Locate the cell with the specified text and output its (X, Y) center coordinate. 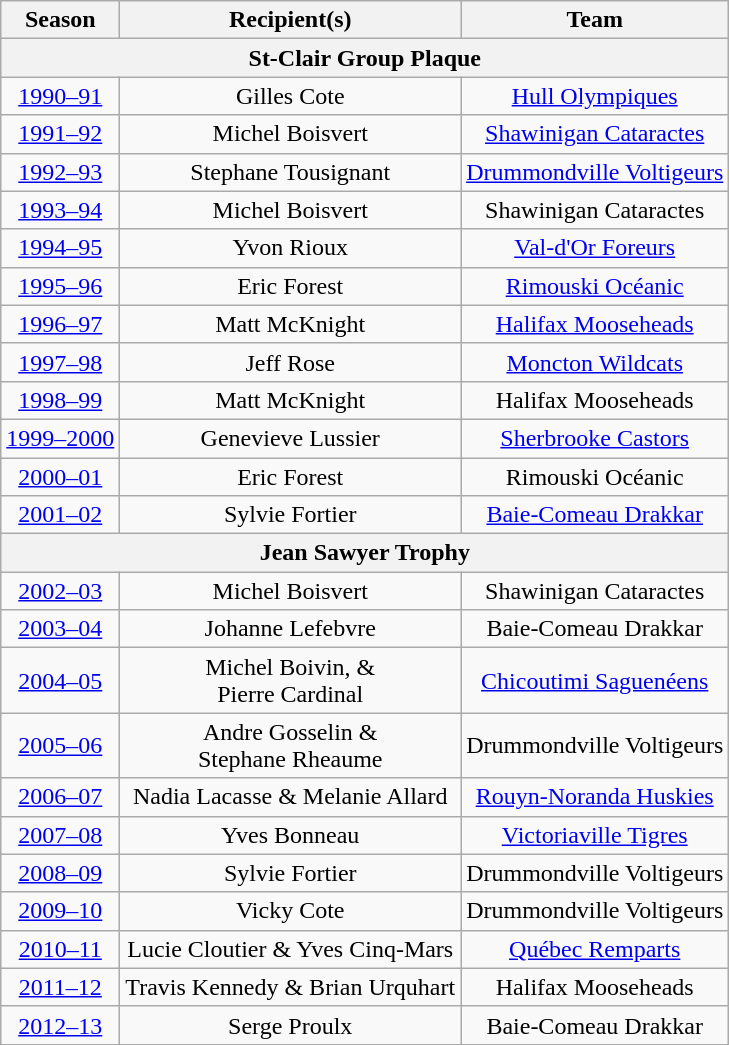
Rouyn-Noranda Huskies (595, 797)
Johanne Lefebvre (290, 629)
Sherbrooke Castors (595, 438)
Jeff Rose (290, 362)
1998–99 (60, 400)
Season (60, 20)
2001–02 (60, 515)
Moncton Wildcats (595, 362)
1997–98 (60, 362)
2010–11 (60, 949)
Yvon Rioux (290, 248)
2002–03 (60, 591)
1996–97 (60, 324)
Hull Olympiques (595, 96)
2012–13 (60, 1025)
Travis Kennedy & Brian Urquhart (290, 987)
2000–01 (60, 477)
Stephane Tousignant (290, 172)
Recipient(s) (290, 20)
Gilles Cote (290, 96)
Jean Sawyer Trophy (365, 553)
Serge Proulx (290, 1025)
Michel Boivin, &Pierre Cardinal (290, 680)
1994–95 (60, 248)
1990–91 (60, 96)
Val-d'Or Foreurs (595, 248)
Team (595, 20)
Andre Gosselin &Stephane Rheaume (290, 746)
2004–05 (60, 680)
Victoriaville Tigres (595, 835)
1992–93 (60, 172)
2007–08 (60, 835)
2006–07 (60, 797)
Genevieve Lussier (290, 438)
1993–94 (60, 210)
2008–09 (60, 873)
1999–2000 (60, 438)
2003–04 (60, 629)
2011–12 (60, 987)
Vicky Cote (290, 911)
St-Clair Group Plaque (365, 58)
1991–92 (60, 134)
Yves Bonneau (290, 835)
Chicoutimi Saguenéens (595, 680)
2005–06 (60, 746)
1995–96 (60, 286)
Lucie Cloutier & Yves Cinq-Mars (290, 949)
Québec Remparts (595, 949)
Nadia Lacasse & Melanie Allard (290, 797)
2009–10 (60, 911)
